Scan for the cell matching the given text and deliver its [X, Y] coordinate at center. 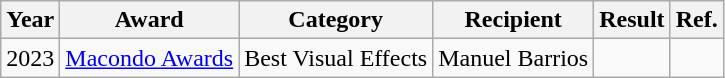
Macondo Awards [150, 58]
Recipient [514, 20]
Best Visual Effects [336, 58]
Result [632, 20]
2023 [30, 58]
Award [150, 20]
Ref. [696, 20]
Year [30, 20]
Category [336, 20]
Manuel Barrios [514, 58]
